Detect which cell encompasses the target text, then output its [X, Y] center coordinate. 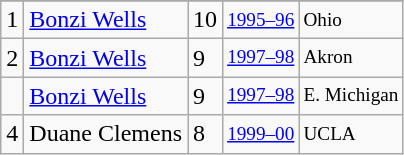
Ohio [351, 20]
1999–00 [261, 134]
1 [12, 20]
E. Michigan [351, 96]
UCLA [351, 134]
Duane Clemens [106, 134]
2 [12, 58]
Akron [351, 58]
1995–96 [261, 20]
4 [12, 134]
10 [206, 20]
8 [206, 134]
